Detect which cell encompasses the target text, then output its [x, y] center coordinate. 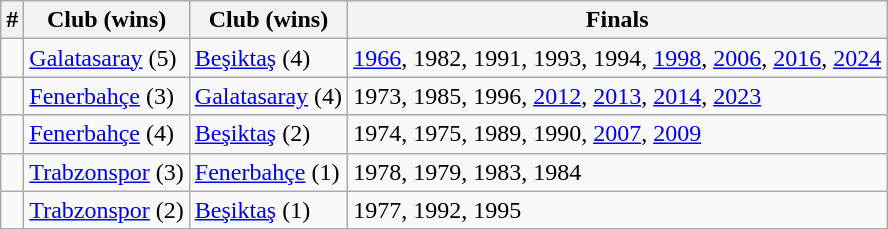
Fenerbahçe (3) [106, 96]
1978, 1979, 1983, 1984 [618, 172]
Beşiktaş (1) [268, 210]
Fenerbahçe (4) [106, 134]
1974, 1975, 1989, 1990, 2007, 2009 [618, 134]
Trabzonspor (2) [106, 210]
Finals [618, 20]
Galatasaray (5) [106, 58]
1977, 1992, 1995 [618, 210]
1966, 1982, 1991, 1993, 1994, 1998, 2006, 2016, 2024 [618, 58]
Beşiktaş (2) [268, 134]
Beşiktaş (4) [268, 58]
Fenerbahçe (1) [268, 172]
# [12, 20]
Trabzonspor (3) [106, 172]
Galatasaray (4) [268, 96]
1973, 1985, 1996, 2012, 2013, 2014, 2023 [618, 96]
